Locate the cell with the specified text and output its [X, Y] center coordinate. 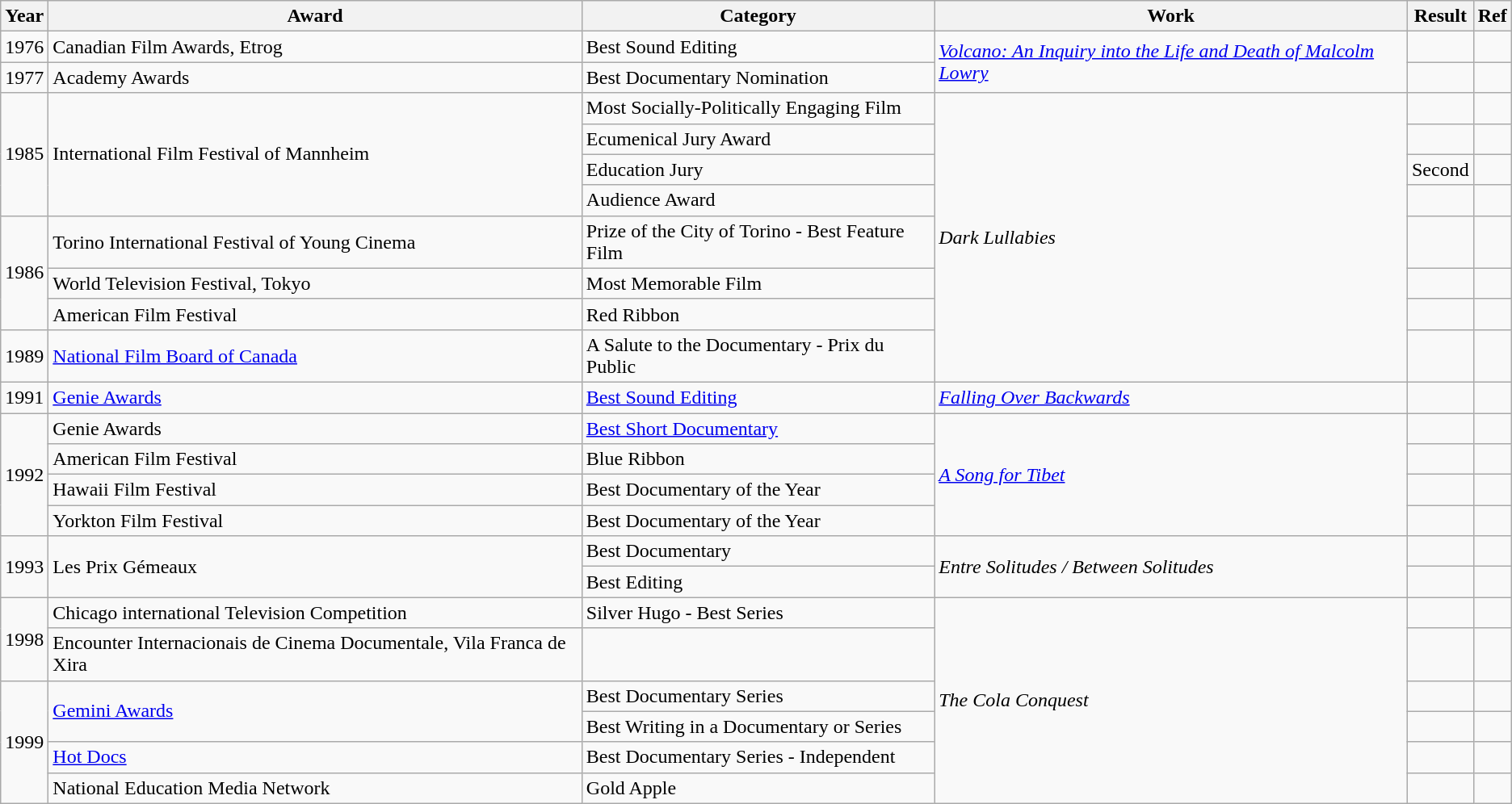
Result [1440, 16]
Torino International Festival of Young Cinema [315, 242]
Best Documentary Series - Independent [758, 757]
Award [315, 16]
Education Jury [758, 170]
1977 [24, 77]
Silver Hugo - Best Series [758, 613]
Year [24, 16]
Entre Solitudes / Between Solitudes [1171, 567]
Hawaii Film Festival [315, 490]
1998 [24, 639]
Les Prix Gémeaux [315, 567]
Gemini Awards [315, 711]
Chicago international Television Competition [315, 613]
Canadian Film Awards, Etrog [315, 47]
1999 [24, 742]
A Salute to the Documentary - Prix du Public [758, 355]
The Cola Conquest [1171, 701]
Best Writing in a Documentary or Series [758, 727]
International Film Festival of Mannheim [315, 154]
1976 [24, 47]
Falling Over Backwards [1171, 397]
Ref [1493, 16]
Volcano: An Inquiry into the Life and Death of Malcolm Lowry [1171, 62]
Audience Award [758, 200]
Category [758, 16]
Yorkton Film Festival [315, 521]
Dark Lullabies [1171, 237]
Red Ribbon [758, 314]
Best Documentary Series [758, 696]
Gold Apple [758, 788]
Most Memorable Film [758, 283]
Best Short Documentary [758, 429]
Work [1171, 16]
Best Documentary Nomination [758, 77]
Most Socially-Politically Engaging Film [758, 108]
National Film Board of Canada [315, 355]
Ecumenical Jury Award [758, 139]
Encounter Internacionais de Cinema Documentale, Vila Franca de Xira [315, 654]
1985 [24, 154]
Blue Ribbon [758, 459]
World Television Festival, Tokyo [315, 283]
Hot Docs [315, 757]
National Education Media Network [315, 788]
1986 [24, 273]
A Song for Tibet [1171, 475]
1989 [24, 355]
Best Documentary [758, 551]
1991 [24, 397]
Best Editing [758, 582]
Academy Awards [315, 77]
Prize of the City of Torino - Best Feature Film [758, 242]
Second [1440, 170]
1993 [24, 567]
1992 [24, 475]
